Determine the (x, y) coordinate at the center of the cell enclosing the given text.  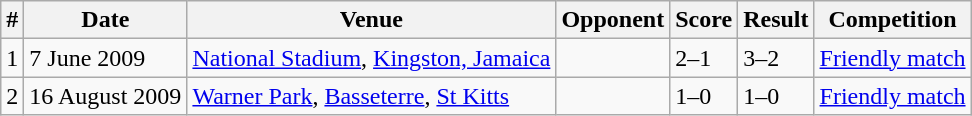
# (12, 20)
Date (106, 20)
National Stadium, Kingston, Jamaica (372, 58)
7 June 2009 (106, 58)
Competition (892, 20)
2–1 (704, 58)
2 (12, 96)
Opponent (613, 20)
Warner Park, Basseterre, St Kitts (372, 96)
16 August 2009 (106, 96)
Score (704, 20)
Venue (372, 20)
3–2 (776, 58)
Result (776, 20)
1 (12, 58)
